Search for the cell housing the specified text and yield its (X, Y) center coordinate. 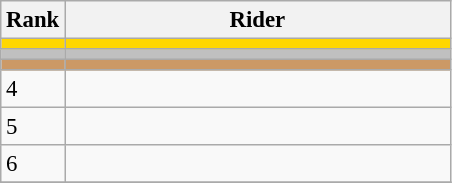
5 (33, 127)
Rank (33, 20)
Rider (258, 20)
4 (33, 89)
